Search for the cell housing the specified text and yield its [x, y] center coordinate. 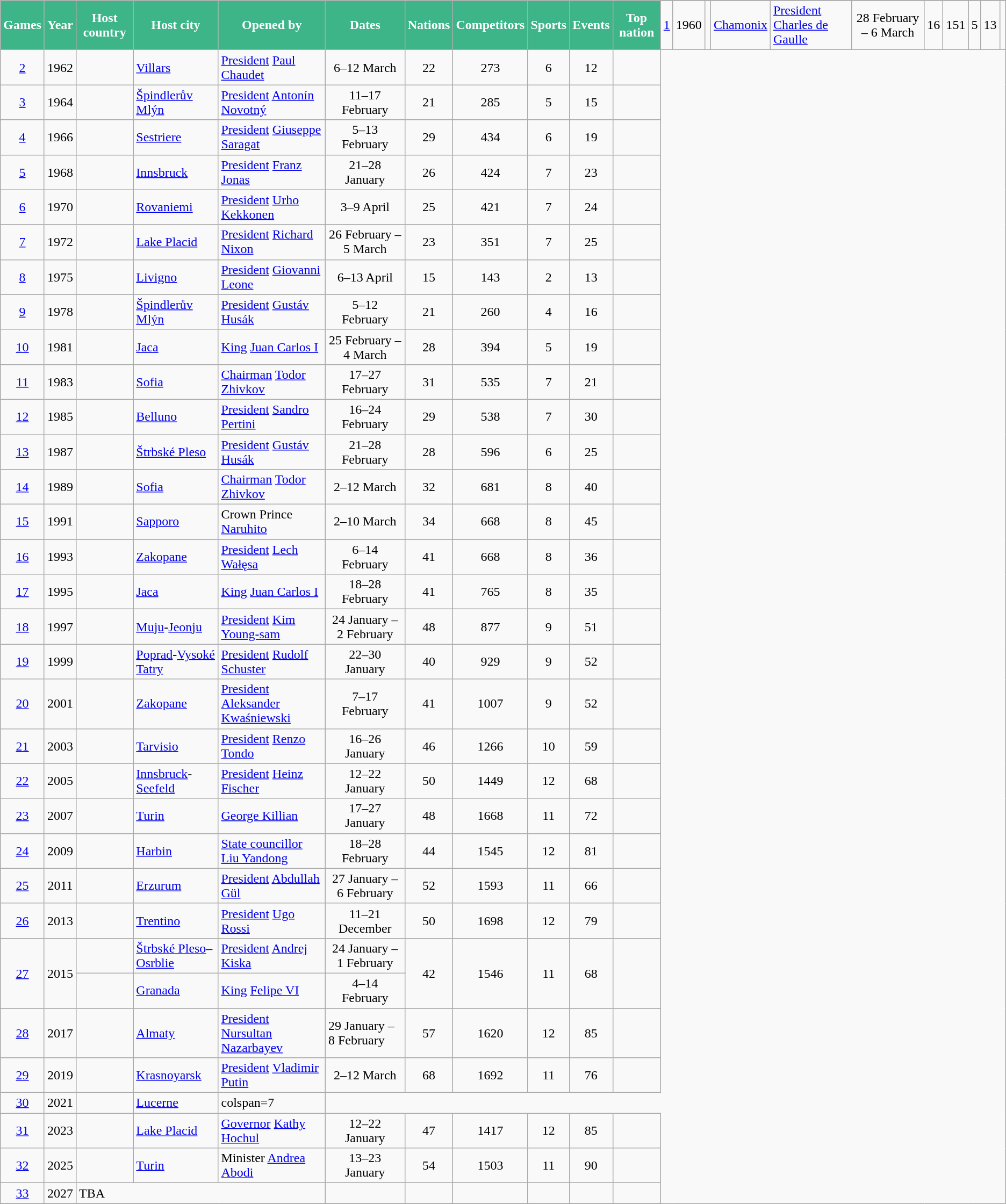
5–12 February [365, 312]
1978 [60, 312]
11–17 February [365, 102]
Harbin [176, 851]
17–27 January [365, 816]
Tarvisio [176, 746]
59 [591, 746]
90 [591, 1166]
29 January – 8 February [365, 1033]
36 [591, 557]
colspan=7 [272, 1103]
424 [490, 172]
27 January – 6 February [365, 885]
394 [490, 347]
State councillor Liu Yandong [272, 851]
351 [490, 242]
Governor Kathy Hochul [272, 1130]
1546 [490, 973]
Year [60, 25]
Štrbské Pleso [176, 451]
Lucerne [176, 1103]
16–26 January [365, 746]
Livigno [176, 277]
Innsbruck-Seefeld [176, 781]
26 February – 5 March [365, 242]
President Vladimir Putin [272, 1076]
Competitors [490, 25]
681 [490, 487]
1 [666, 25]
Host city [176, 25]
President Heinz Fischer [272, 781]
2005 [60, 781]
Crown Prince Naruhito [272, 522]
3 [23, 102]
11–21 December [365, 921]
President Ugo Rossi [272, 921]
President Giuseppe Saragat [272, 138]
17–27 February [365, 381]
1975 [60, 277]
13–23 January [365, 1166]
President Aleksander Kwaśniewski [272, 704]
1007 [490, 704]
Almaty [176, 1033]
President Franz Jonas [272, 172]
1981 [60, 347]
14 [23, 487]
2001 [60, 704]
Belluno [176, 417]
1545 [490, 851]
1964 [60, 102]
2023 [60, 1130]
Events [591, 25]
16–24 February [365, 417]
President Abdullah Gül [272, 885]
2025 [60, 1166]
27 [23, 973]
34 [429, 522]
Innsbruck [176, 172]
45 [591, 522]
1995 [60, 592]
66 [591, 885]
929 [490, 662]
President Rudolf Schuster [272, 662]
Opened by [272, 25]
1692 [490, 1076]
5–13 February [365, 138]
22–30 January [365, 662]
President Nursultan Nazarbayev [272, 1033]
877 [490, 626]
33 [23, 1193]
Rovaniemi [176, 207]
21–28 January [365, 172]
46 [429, 746]
Trentino [176, 921]
Štrbské Pleso–Osrblie [176, 955]
2007 [60, 816]
Host country [105, 25]
57 [429, 1033]
President Andrej Kiska [272, 955]
4–14 February [365, 991]
765 [490, 592]
1620 [490, 1033]
1966 [60, 138]
President Renzo Tondo [272, 746]
2021 [60, 1103]
24 January – 1 February [365, 955]
421 [490, 207]
24 January – 2 February [365, 626]
1970 [60, 207]
2015 [60, 973]
6–14 February [365, 557]
1266 [490, 746]
Top nation [636, 25]
Nations [429, 25]
2017 [60, 1033]
72 [591, 816]
1985 [60, 417]
54 [429, 1166]
44 [429, 851]
7–17 February [365, 704]
21–28 February [365, 451]
1968 [60, 172]
1983 [60, 381]
17 [23, 592]
President Richard Nixon [272, 242]
Games [23, 25]
1593 [490, 885]
1668 [490, 816]
Villars [176, 68]
35 [591, 592]
1960 [689, 25]
President Paul Chaudet [272, 68]
Sestriere [176, 138]
273 [490, 68]
538 [490, 417]
535 [490, 381]
143 [490, 277]
2009 [60, 851]
Granada [176, 991]
76 [591, 1076]
28 February – 6 March [888, 25]
260 [490, 312]
2–10 March [365, 522]
Dates [365, 25]
1417 [490, 1130]
President Urho Kekkonen [272, 207]
18 [23, 626]
Chamonix [741, 25]
Sports [549, 25]
Muju-Jeonju [176, 626]
285 [490, 102]
79 [591, 921]
1987 [60, 451]
1991 [60, 522]
3–9 April [365, 207]
George Killian [272, 816]
Minister Andrea Abodi [272, 1166]
1972 [60, 242]
1698 [490, 921]
2011 [60, 885]
TBA [201, 1193]
6–13 April [365, 277]
President Lech Wałęsa [272, 557]
Erzurum [176, 885]
1993 [60, 557]
President Sandro Pertini [272, 417]
Sapporo [176, 522]
Krasnoyarsk [176, 1076]
President Antonín Novotný [272, 102]
1449 [490, 781]
42 [429, 973]
20 [23, 704]
2019 [60, 1076]
1997 [60, 626]
2027 [60, 1193]
Poprad-Vysoké Tatry [176, 662]
1999 [60, 662]
1503 [490, 1166]
51 [591, 626]
President Kim Young-sam [272, 626]
25 February – 4 March [365, 347]
6–12 March [365, 68]
81 [591, 851]
1989 [60, 487]
47 [429, 1130]
596 [490, 451]
President Giovanni Leone [272, 277]
President Charles de Gaulle [810, 25]
151 [955, 25]
1962 [60, 68]
434 [490, 138]
2003 [60, 746]
2013 [60, 921]
King Felipe VI [272, 991]
